Locate the cell with the specified text and output its [X, Y] center coordinate. 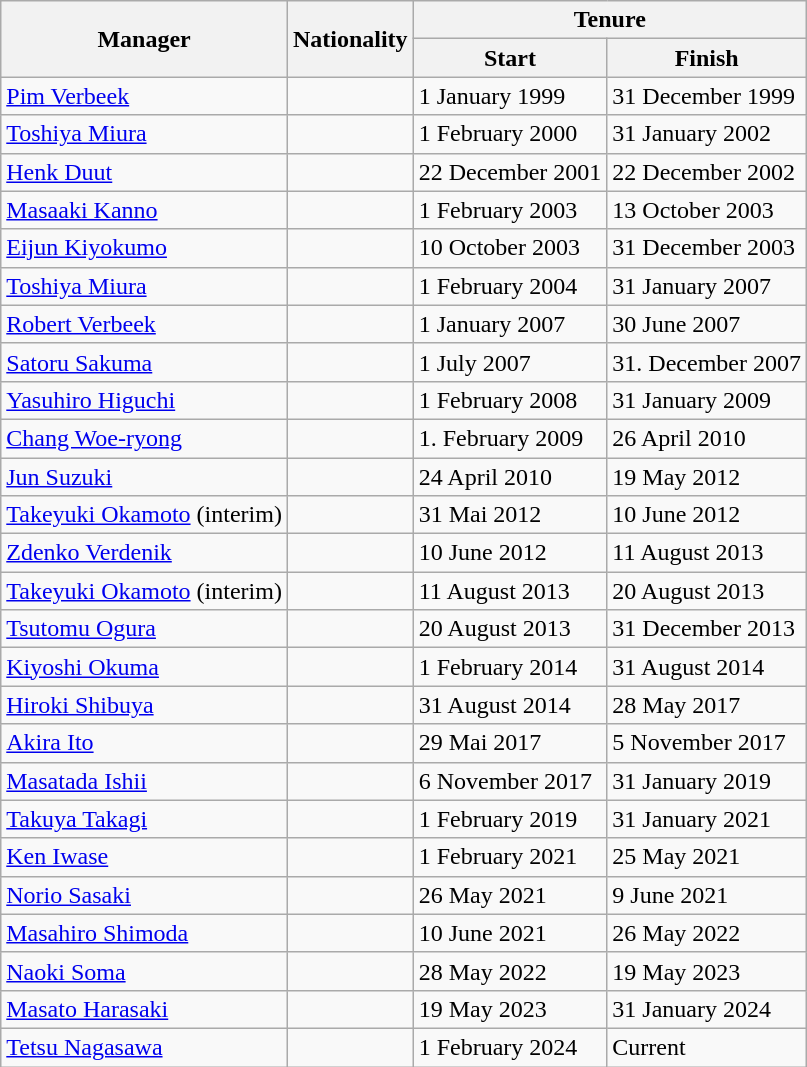
Akira Ito [144, 743]
10 June 2021 [510, 933]
31 December 1999 [707, 96]
1 February 2003 [510, 210]
Satoru Sakuma [144, 362]
Henk Duut [144, 172]
1 January 2007 [510, 324]
Manager [144, 39]
Yasuhiro Higuchi [144, 400]
1 February 2024 [510, 1047]
Robert Verbeek [144, 324]
Naoki Soma [144, 971]
Masahiro Shimoda [144, 933]
Nationality [350, 39]
29 Mai 2017 [510, 743]
Eijun Kiyokumo [144, 248]
Takuya Takagi [144, 819]
Finish [707, 58]
13 October 2003 [707, 210]
25 May 2021 [707, 857]
31 January 2002 [707, 134]
26 May 2022 [707, 933]
26 May 2021 [510, 895]
28 May 2022 [510, 971]
Kiyoshi Okuma [144, 667]
Masato Harasaki [144, 1009]
5 November 2017 [707, 743]
1 February 2000 [510, 134]
31 December 2013 [707, 629]
1 February 2021 [510, 857]
Jun Suzuki [144, 477]
Tsutomu Ogura [144, 629]
Tetsu Nagasawa [144, 1047]
31 Mai 2012 [510, 515]
24 April 2010 [510, 477]
31 January 2007 [707, 286]
Masaaki Kanno [144, 210]
1 July 2007 [510, 362]
1 February 2008 [510, 400]
1 February 2014 [510, 667]
Tenure [610, 20]
6 November 2017 [510, 781]
1 February 2004 [510, 286]
30 June 2007 [707, 324]
1 February 2019 [510, 819]
31 January 2009 [707, 400]
10 October 2003 [510, 248]
Hiroki Shibuya [144, 705]
22 December 2001 [510, 172]
28 May 2017 [707, 705]
1 January 1999 [510, 96]
Masatada Ishii [144, 781]
Pim Verbeek [144, 96]
26 April 2010 [707, 438]
1. February 2009 [510, 438]
Chang Woe-ryong [144, 438]
Start [510, 58]
Zdenko Verdenik [144, 553]
31 December 2003 [707, 248]
9 June 2021 [707, 895]
31 January 2019 [707, 781]
31 January 2021 [707, 819]
19 May 2012 [707, 477]
Current [707, 1047]
31. December 2007 [707, 362]
22 December 2002 [707, 172]
31 January 2024 [707, 1009]
Norio Sasaki [144, 895]
Ken Iwase [144, 857]
